Provide the (x, y) coordinate of the cell's center where the given text is located.  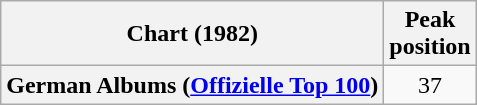
German Albums (Offizielle Top 100) (192, 85)
37 (430, 85)
Peak position (430, 34)
Chart (1982) (192, 34)
